Search for the cell housing the specified text and yield its (x, y) center coordinate. 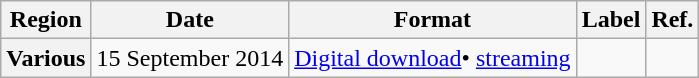
Format (432, 20)
15 September 2014 (190, 58)
Ref. (672, 20)
Region (46, 20)
Digital download• streaming (432, 58)
Label (611, 20)
Various (46, 58)
Date (190, 20)
